Locate the cell with the specified text and output its [x, y] center coordinate. 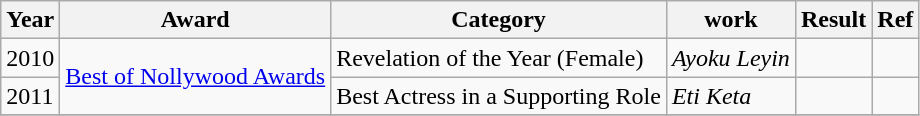
Year [30, 20]
2011 [30, 96]
Revelation of the Year (Female) [499, 58]
Ayoku Leyin [730, 58]
2010 [30, 58]
Best Actress in a Supporting Role [499, 96]
Eti Keta [730, 96]
Award [196, 20]
Category [499, 20]
Best of Nollywood Awards [196, 77]
work [730, 20]
Result [833, 20]
Ref [896, 20]
